Pinpoint the cell where the given text exists, returning its (X, Y) midpoint coordinate. 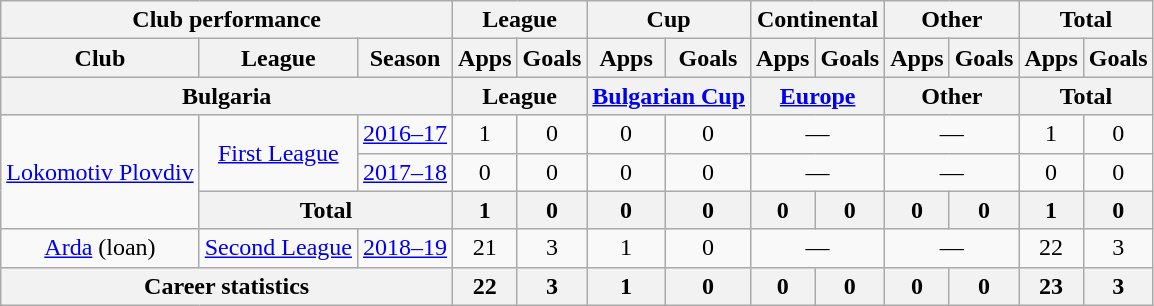
2017–18 (406, 172)
Career statistics (227, 286)
21 (485, 248)
Europe (818, 96)
2018–19 (406, 248)
Continental (818, 20)
Club performance (227, 20)
2016–17 (406, 134)
Lokomotiv Plovdiv (100, 172)
Arda (loan) (100, 248)
23 (1051, 286)
First League (278, 153)
Bulgaria (227, 96)
Bulgarian Cup (669, 96)
Season (406, 58)
Second League (278, 248)
Club (100, 58)
Cup (669, 20)
